Return the [x, y] coordinate for the center point of the cell that contains the specified text.  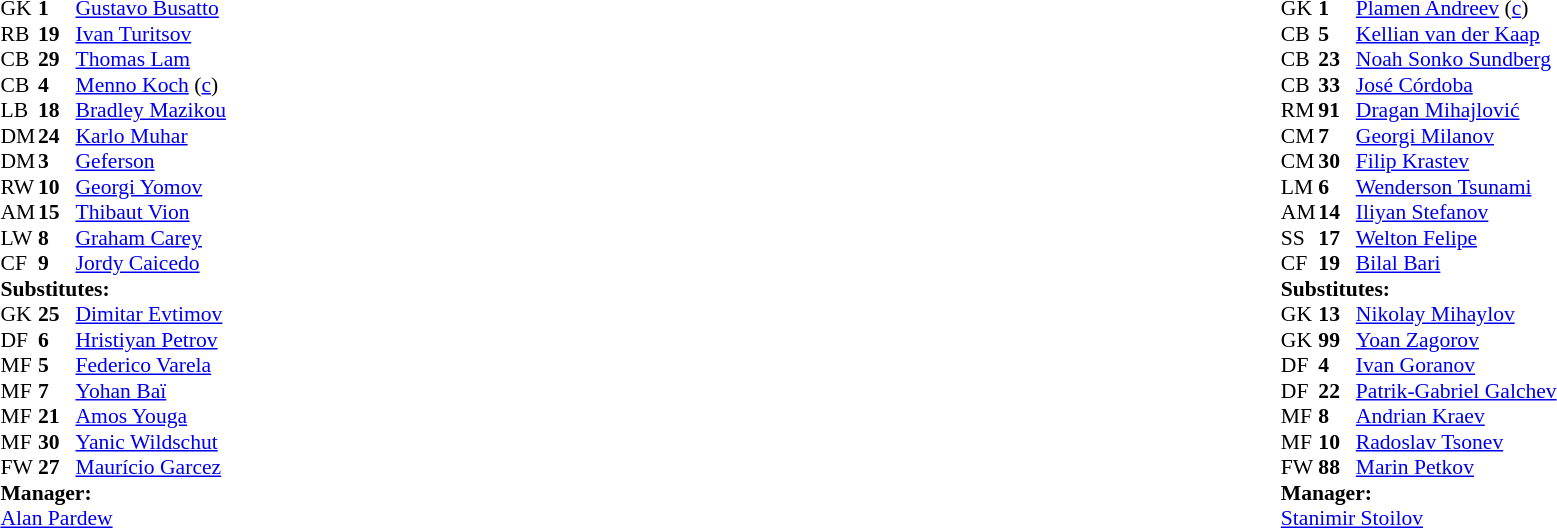
RM [1300, 111]
Ivan Goranov [1456, 365]
Menno Koch (c) [151, 85]
Yanic Wildschut [151, 442]
Ivan Turitsov [151, 34]
José Córdoba [1456, 85]
LW [19, 238]
Thibaut Vion [151, 213]
14 [1337, 213]
23 [1337, 59]
Noah Sonko Sundberg [1456, 59]
17 [1337, 238]
Filip Krastev [1456, 161]
RW [19, 187]
25 [57, 315]
Geferson [151, 161]
SS [1300, 238]
29 [57, 59]
Patrik-Gabriel Galchev [1456, 391]
15 [57, 213]
24 [57, 136]
13 [1337, 315]
Yohan Baï [151, 391]
Federico Varela [151, 365]
Nikolay Mihaylov [1456, 315]
Dimitar Evtimov [151, 315]
Georgi Milanov [1456, 136]
88 [1337, 467]
Amos Youga [151, 417]
Karlo Muhar [151, 136]
22 [1337, 391]
LB [19, 111]
Jordy Caicedo [151, 263]
Andrian Kraev [1456, 417]
Bilal Bari [1456, 263]
3 [57, 161]
Iliyan Stefanov [1456, 213]
Bradley Mazikou [151, 111]
Welton Felipe [1456, 238]
Georgi Yomov [151, 187]
RB [19, 34]
21 [57, 417]
Maurício Garcez [151, 467]
Marin Petkov [1456, 467]
Thomas Lam [151, 59]
33 [1337, 85]
99 [1337, 340]
Wenderson Tsunami [1456, 187]
Radoslav Tsonev [1456, 442]
Dragan Mihajlović [1456, 111]
18 [57, 111]
Graham Carey [151, 238]
27 [57, 467]
Yoan Zagorov [1456, 340]
Kellian van der Kaap [1456, 34]
91 [1337, 111]
Hristiyan Petrov [151, 340]
9 [57, 263]
LM [1300, 187]
